For the text-containing cell, return its midpoint in [x, y] coordinate format. 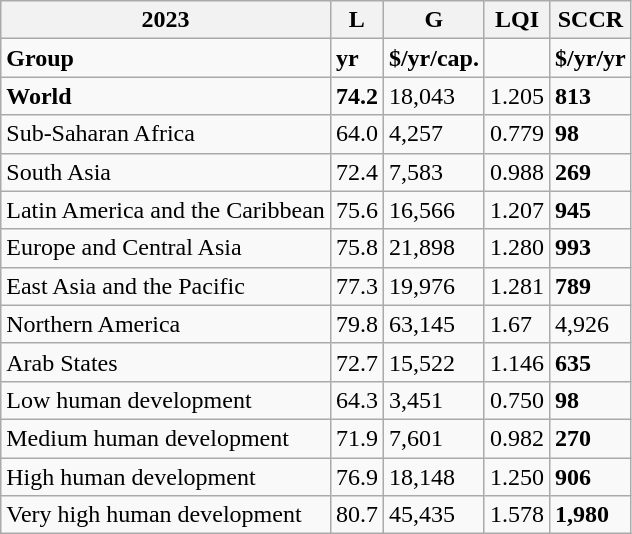
76.9 [356, 477]
21,898 [434, 248]
1.250 [516, 477]
18,148 [434, 477]
World [166, 96]
4,926 [591, 324]
75.8 [356, 248]
45,435 [434, 515]
Sub-Saharan Africa [166, 134]
Latin America and the Caribbean [166, 210]
993 [591, 248]
80.7 [356, 515]
64.0 [356, 134]
1.67 [516, 324]
Low human development [166, 400]
16,566 [434, 210]
L [356, 20]
906 [591, 477]
2023 [166, 20]
4,257 [434, 134]
270 [591, 438]
63,145 [434, 324]
74.2 [356, 96]
Group [166, 58]
$/yr/cap. [434, 58]
Northern America [166, 324]
75.6 [356, 210]
64.3 [356, 400]
Medium human development [166, 438]
945 [591, 210]
79.8 [356, 324]
813 [591, 96]
7,601 [434, 438]
G [434, 20]
Arab States [166, 362]
$/yr/yr [591, 58]
7,583 [434, 172]
1.207 [516, 210]
SCCR [591, 20]
0.779 [516, 134]
3,451 [434, 400]
LQI [516, 20]
1.205 [516, 96]
yr [356, 58]
0.982 [516, 438]
71.9 [356, 438]
19,976 [434, 286]
77.3 [356, 286]
High human development [166, 477]
Very high human development [166, 515]
1.146 [516, 362]
1.281 [516, 286]
0.988 [516, 172]
72.4 [356, 172]
18,043 [434, 96]
789 [591, 286]
Europe and Central Asia [166, 248]
269 [591, 172]
72.7 [356, 362]
1.578 [516, 515]
0.750 [516, 400]
South Asia [166, 172]
635 [591, 362]
1.280 [516, 248]
1,980 [591, 515]
15,522 [434, 362]
East Asia and the Pacific [166, 286]
